Extract the (X, Y) coordinate from the center of the cell holding the provided text.  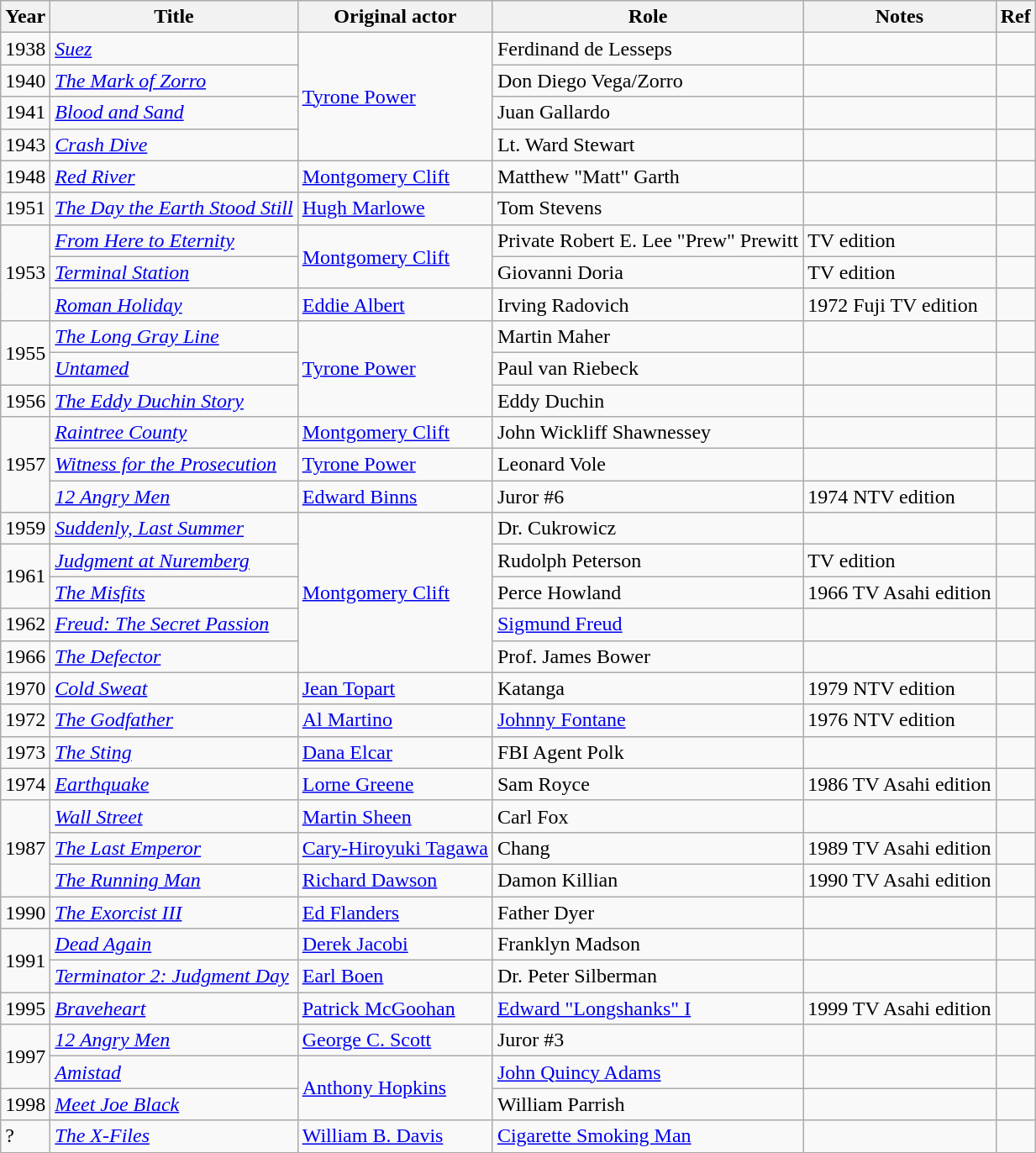
1979 NTV edition (900, 688)
Blood and Sand (174, 113)
Eddie Albert (395, 304)
The Godfather (174, 720)
William B. Davis (395, 1136)
Juror #6 (647, 497)
Untamed (174, 368)
1997 (25, 1056)
Juror #3 (647, 1040)
Tom Stevens (647, 208)
Ed Flanders (395, 912)
Johnny Fontane (647, 720)
Leonard Vole (647, 465)
Eddy Duchin (647, 401)
Notes (900, 17)
1961 (25, 576)
Ref (1015, 17)
Patrick McGoohan (395, 1008)
Carl Fox (647, 816)
Lorne Greene (395, 784)
Irving Radovich (647, 304)
Prof. James Bower (647, 656)
Freud: The Secret Passion (174, 624)
Katanga (647, 688)
Martin Sheen (395, 816)
The Long Gray Line (174, 336)
Cigarette Smoking Man (647, 1136)
1953 (25, 272)
John Wickliff Shawnessey (647, 433)
Paul van Riebeck (647, 368)
Lt. Ward Stewart (647, 145)
George C. Scott (395, 1040)
Terminal Station (174, 272)
1938 (25, 49)
1962 (25, 624)
Raintree County (174, 433)
John Quincy Adams (647, 1072)
Martin Maher (647, 336)
The X-Files (174, 1136)
Title (174, 17)
Wall Street (174, 816)
1957 (25, 465)
1959 (25, 529)
Franklyn Madson (647, 945)
1973 (25, 752)
The Eddy Duchin Story (174, 401)
The Misfits (174, 592)
Damon Killian (647, 880)
The Mark of Zorro (174, 81)
The Running Man (174, 880)
1972 Fuji TV edition (900, 304)
Perce Howland (647, 592)
1989 TV Asahi edition (900, 848)
1986 TV Asahi edition (900, 784)
1990 (25, 912)
The Exorcist III (174, 912)
The Day the Earth Stood Still (174, 208)
The Last Emperor (174, 848)
1955 (25, 352)
1972 (25, 720)
1951 (25, 208)
1990 TV Asahi edition (900, 880)
Juan Gallardo (647, 113)
1976 NTV edition (900, 720)
Role (647, 17)
Sigmund Freud (647, 624)
Witness for the Prosecution (174, 465)
Anthony Hopkins (395, 1088)
Chang (647, 848)
1943 (25, 145)
Richard Dawson (395, 880)
Suddenly, Last Summer (174, 529)
1948 (25, 176)
Ferdinand de Lesseps (647, 49)
1966 (25, 656)
Red River (174, 176)
Derek Jacobi (395, 945)
1974 NTV edition (900, 497)
Hugh Marlowe (395, 208)
? (25, 1136)
Cary-Hiroyuki Tagawa (395, 848)
Suez (174, 49)
1998 (25, 1104)
Original actor (395, 17)
Earl Boen (395, 977)
Roman Holiday (174, 304)
1995 (25, 1008)
1940 (25, 81)
Judgment at Nuremberg (174, 561)
1974 (25, 784)
Dana Elcar (395, 752)
Al Martino (395, 720)
Earthquake (174, 784)
The Sting (174, 752)
From Here to Eternity (174, 240)
Giovanni Doria (647, 272)
1999 TV Asahi edition (900, 1008)
Jean Topart (395, 688)
Don Diego Vega/Zorro (647, 81)
1966 TV Asahi edition (900, 592)
Dr. Cukrowicz (647, 529)
1970 (25, 688)
Crash Dive (174, 145)
Sam Royce (647, 784)
FBI Agent Polk (647, 752)
Edward Binns (395, 497)
Rudolph Peterson (647, 561)
1991 (25, 961)
Cold Sweat (174, 688)
William Parrish (647, 1104)
Braveheart (174, 1008)
Year (25, 17)
Meet Joe Black (174, 1104)
Edward "Longshanks" I (647, 1008)
Private Robert E. Lee "Prew" Prewitt (647, 240)
Dr. Peter Silberman (647, 977)
The Defector (174, 656)
1941 (25, 113)
Terminator 2: Judgment Day (174, 977)
Amistad (174, 1072)
1956 (25, 401)
Matthew "Matt" Garth (647, 176)
Father Dyer (647, 912)
Dead Again (174, 945)
1987 (25, 848)
